Provide the [X, Y] coordinate of the cell's center where the given text is located.  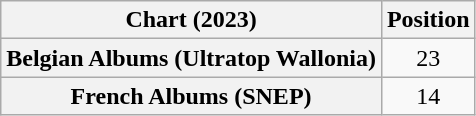
Position [428, 20]
14 [428, 96]
23 [428, 58]
French Albums (SNEP) [192, 96]
Chart (2023) [192, 20]
Belgian Albums (Ultratop Wallonia) [192, 58]
